Return the [x, y] coordinate for the center point of the cell that contains the specified text.  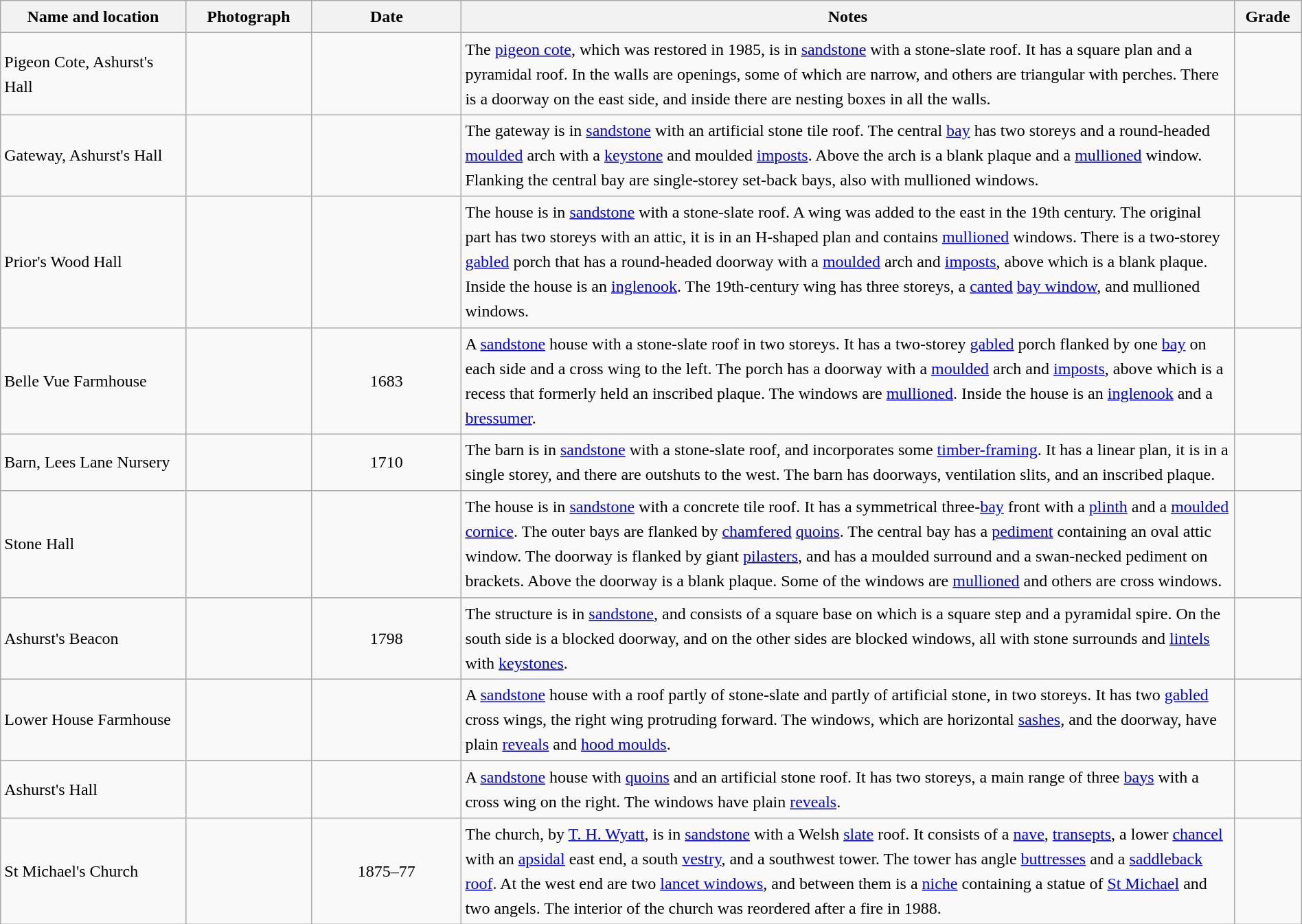
Lower House Farmhouse [93, 719]
Barn, Lees Lane Nursery [93, 463]
Photograph [249, 16]
St Michael's Church [93, 870]
Prior's Wood Hall [93, 262]
Pigeon Cote, Ashurst's Hall [93, 74]
1798 [387, 638]
Gateway, Ashurst's Hall [93, 155]
Grade [1268, 16]
Ashurst's Beacon [93, 638]
1875–77 [387, 870]
1683 [387, 380]
Notes [847, 16]
Ashurst's Hall [93, 789]
Date [387, 16]
Stone Hall [93, 544]
Name and location [93, 16]
Belle Vue Farmhouse [93, 380]
1710 [387, 463]
